For the text-containing cell, return its midpoint in [x, y] coordinate format. 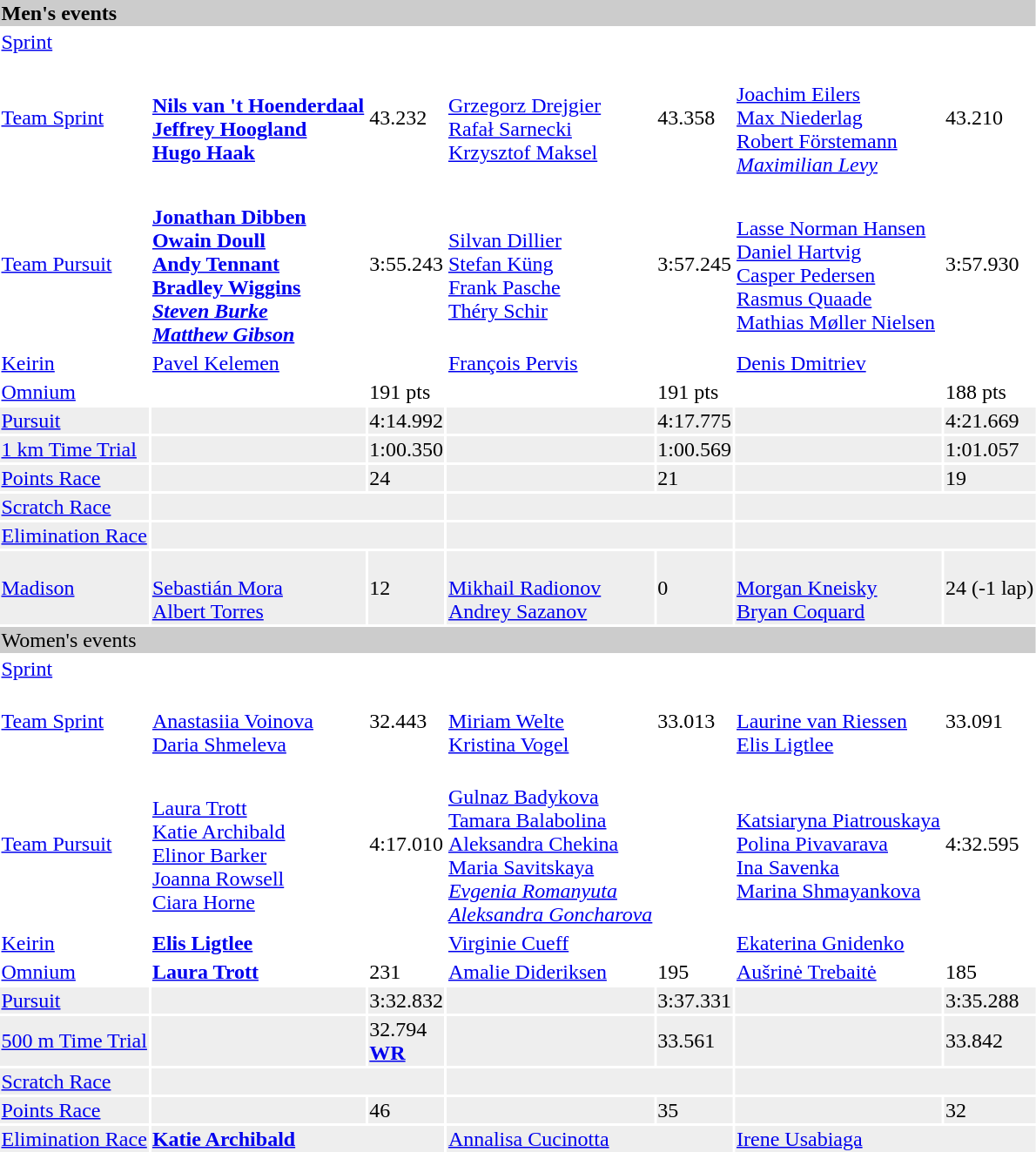
Pavel Kelemen [298, 363]
43.358 [695, 118]
500 m Time Trial [74, 1041]
3:35.288 [989, 1000]
185 [989, 972]
195 [695, 972]
Mikhail RadionovAndrey Sazanov [550, 588]
Aušrinė Trebaitė [839, 972]
3:55.243 [407, 264]
Ekaterina Gnidenko [885, 943]
1:01.057 [989, 449]
Elis Ligtlee [298, 943]
Morgan KneiskyBryan Coquard [839, 588]
Amalie Dideriksen [550, 972]
32.443 [407, 721]
3:32.832 [407, 1000]
3:57.930 [989, 264]
33.013 [695, 721]
François Pervis [589, 363]
Katie Archibald [298, 1139]
231 [407, 972]
43.210 [989, 118]
43.232 [407, 118]
Miriam WelteKristina Vogel [550, 721]
0 [695, 588]
33.561 [695, 1041]
Madison [74, 588]
4:17.010 [407, 844]
32.794 WR [407, 1041]
Silvan DillierStefan KüngFrank PascheThéry Schir [550, 264]
Joachim EilersMax NiederlagRobert FörstemannMaximilian Levy [839, 118]
Men's events [517, 13]
1 km Time Trial [74, 449]
Grzegorz DrejgierRafał SarneckiKrzysztof Maksel [550, 118]
4:14.992 [407, 421]
Jonathan DibbenOwain DoullAndy TennantBradley WigginsSteven BurkeMatthew Gibson [258, 264]
Laurine van RiessenElis Ligtlee [839, 721]
4:32.595 [989, 844]
19 [989, 478]
Denis Dmitriev [885, 363]
4:21.669 [989, 421]
4:17.775 [695, 421]
1:00.350 [407, 449]
Virginie Cueff [589, 943]
24 [407, 478]
Annalisa Cucinotta [589, 1139]
3:37.331 [695, 1000]
1:00.569 [695, 449]
Laura TrottKatie ArchibaldElinor BarkerJoanna RowsellCiara Horne [258, 844]
Gulnaz BadykovaTamara BalabolinaAleksandra ChekinaMaria SavitskayaEvgenia RomanyutaAleksandra Goncharova [550, 844]
Women's events [517, 640]
32 [989, 1110]
Irene Usabiaga [885, 1139]
Sebastián Mora Albert Torres [258, 588]
24 (-1 lap) [989, 588]
Laura Trott [258, 972]
Lasse Norman HansenDaniel HartvigCasper PedersenRasmus QuaadeMathias Møller Nielsen [839, 264]
3:57.245 [695, 264]
12 [407, 588]
Katsiaryna PiatrouskayaPolina PivavaravaIna SavenkaMarina Shmayankova [839, 844]
Nils van 't HoenderdaalJeffrey HooglandHugo Haak [258, 118]
35 [695, 1110]
46 [407, 1110]
188 pts [989, 392]
33.842 [989, 1041]
33.091 [989, 721]
Anastasiia VoinovaDaria Shmeleva [258, 721]
21 [695, 478]
